Search for the cell housing the specified text and yield its (X, Y) center coordinate. 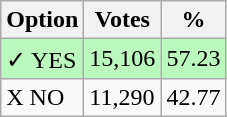
Votes (122, 20)
X NO (42, 97)
15,106 (122, 59)
Option (42, 20)
42.77 (194, 97)
✓ YES (42, 59)
57.23 (194, 59)
11,290 (122, 97)
% (194, 20)
